Pinpoint the cell where the given text exists, returning its (X, Y) midpoint coordinate. 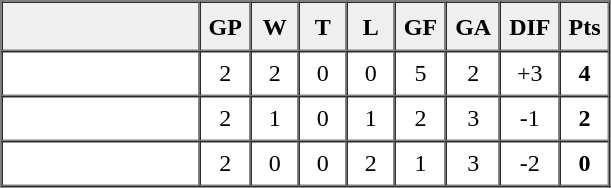
L (371, 27)
-2 (530, 164)
+3 (530, 74)
5 (420, 74)
T (323, 27)
GA (473, 27)
GP (226, 27)
Pts (585, 27)
4 (585, 74)
-1 (530, 118)
DIF (530, 27)
W (275, 27)
GF (420, 27)
